Search for the cell housing the specified text and yield its [X, Y] center coordinate. 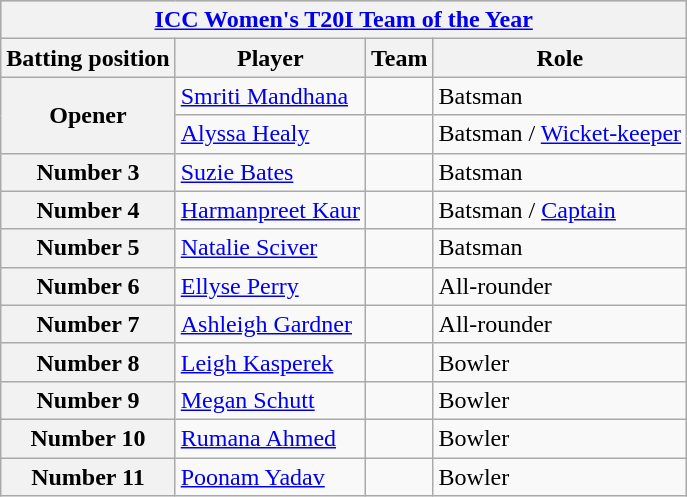
Opener [88, 115]
Batting position [88, 58]
Number 7 [88, 324]
Number 8 [88, 362]
Number 4 [88, 210]
Leigh Kasperek [270, 362]
Rumana Ahmed [270, 438]
ICC Women's T20I Team of the Year [344, 20]
Player [270, 58]
Harmanpreet Kaur [270, 210]
Number 10 [88, 438]
Megan Schutt [270, 400]
Number 9 [88, 400]
Ellyse Perry [270, 286]
Role [560, 58]
Smriti Mandhana [270, 96]
Number 5 [88, 248]
Batsman / Wicket-keeper [560, 134]
Batsman / Captain [560, 210]
Number 3 [88, 172]
Natalie Sciver [270, 248]
Suzie Bates [270, 172]
Number 11 [88, 477]
Poonam Yadav [270, 477]
Team [400, 58]
Alyssa Healy [270, 134]
Number 6 [88, 286]
Ashleigh Gardner [270, 324]
